Locate the cell with the specified text and output its [x, y] center coordinate. 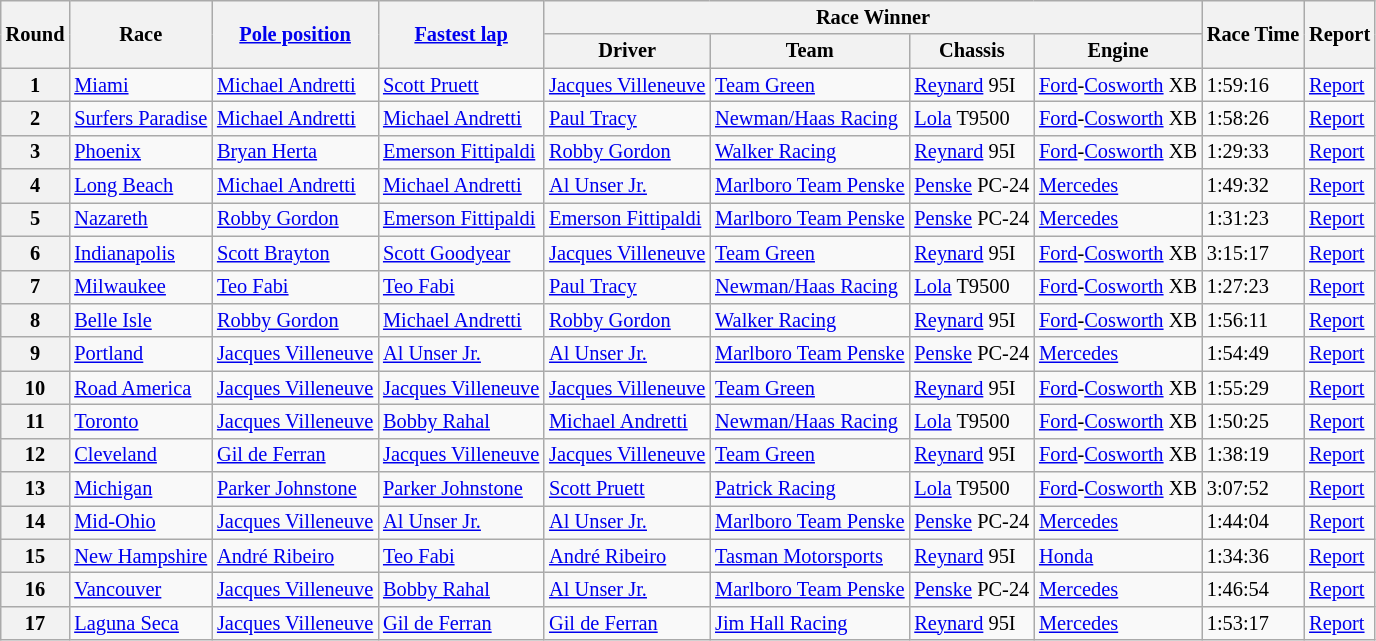
1:58:26 [1253, 118]
Engine [1118, 51]
1:55:29 [1253, 388]
3:07:52 [1253, 489]
Miami [140, 85]
Phoenix [140, 152]
Race Winner [873, 17]
Vancouver [140, 589]
New Hampshire [140, 556]
3:15:17 [1253, 253]
Team [810, 51]
1:27:23 [1253, 287]
Road America [140, 388]
Pole position [295, 34]
Long Beach [140, 186]
1:34:36 [1253, 556]
7 [36, 287]
Patrick Racing [810, 489]
Driver [627, 51]
1:59:16 [1253, 85]
Fastest lap [461, 34]
Surfers Paradise [140, 118]
Jim Hall Racing [810, 623]
Scott Brayton [295, 253]
Honda [1118, 556]
9 [36, 354]
5 [36, 219]
1 [36, 85]
13 [36, 489]
1:54:49 [1253, 354]
Round [36, 34]
Scott Goodyear [461, 253]
12 [36, 455]
1:50:25 [1253, 421]
1:53:17 [1253, 623]
2 [36, 118]
14 [36, 522]
6 [36, 253]
11 [36, 421]
3 [36, 152]
Michigan [140, 489]
1:56:11 [1253, 320]
1:31:23 [1253, 219]
Chassis [972, 51]
Toronto [140, 421]
Mid-Ohio [140, 522]
Portland [140, 354]
10 [36, 388]
Laguna Seca [140, 623]
Bryan Herta [295, 152]
16 [36, 589]
Milwaukee [140, 287]
1:44:04 [1253, 522]
1:46:54 [1253, 589]
4 [36, 186]
Cleveland [140, 455]
15 [36, 556]
Race [140, 34]
Nazareth [140, 219]
1:49:32 [1253, 186]
8 [36, 320]
Belle Isle [140, 320]
Race Time [1253, 34]
1:29:33 [1253, 152]
1:38:19 [1253, 455]
Tasman Motorsports [810, 556]
Indianapolis [140, 253]
17 [36, 623]
